Output the [x, y] coordinate of the center of the cell containing the given text.  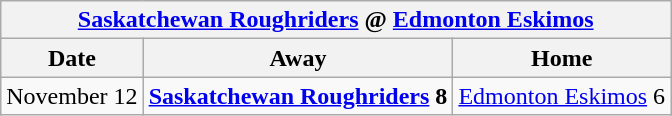
Saskatchewan Roughriders @ Edmonton Eskimos [336, 20]
Away [298, 58]
November 12 [72, 96]
Home [562, 58]
Date [72, 58]
Saskatchewan Roughriders 8 [298, 96]
Edmonton Eskimos 6 [562, 96]
